Detect which cell encompasses the target text, then output its (X, Y) center coordinate. 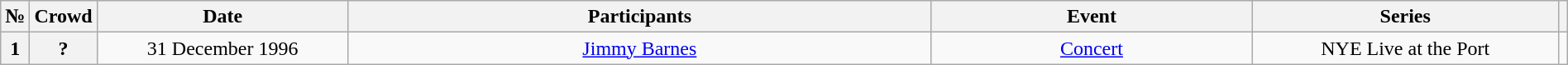
31 December 1996 (222, 48)
NYE Live at the Port (1405, 48)
1 (15, 48)
Crowd (63, 17)
Participants (640, 17)
? (63, 48)
Event (1092, 17)
Concert (1092, 48)
№ (15, 17)
Date (222, 17)
Jimmy Barnes (640, 48)
Series (1405, 17)
